Determine the [X, Y] coordinate at the center of the cell enclosing the given text.  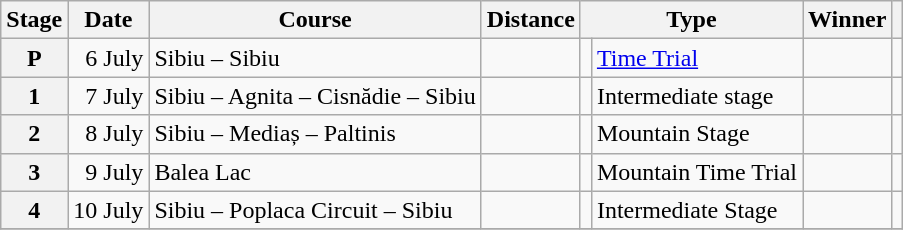
Date [108, 20]
Winner [848, 20]
Sibiu – Mediaș – Paltinis [315, 134]
7 July [108, 96]
Time Trial [696, 58]
Distance [530, 20]
Stage [34, 20]
Course [315, 20]
Mountain Time Trial [696, 172]
Mountain Stage [696, 134]
Sibiu – Agnita – Cisnădie – Sibiu [315, 96]
9 July [108, 172]
Intermediate Stage [696, 210]
6 July [108, 58]
Type [691, 20]
8 July [108, 134]
Sibiu – Poplaca Circuit – Sibiu [315, 210]
P [34, 58]
2 [34, 134]
4 [34, 210]
3 [34, 172]
Balea Lac [315, 172]
Intermediate stage [696, 96]
10 July [108, 210]
1 [34, 96]
Sibiu – Sibiu [315, 58]
